Detect which cell encompasses the target text, then output its [X, Y] center coordinate. 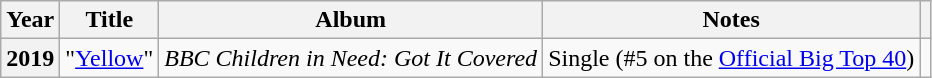
Single (#5 on the Official Big Top 40) [732, 58]
Album [351, 20]
Title [110, 20]
BBC Children in Need: Got It Covered [351, 58]
"Yellow" [110, 58]
2019 [30, 58]
Notes [732, 20]
Year [30, 20]
